For the text-containing cell, return its midpoint in [x, y] coordinate format. 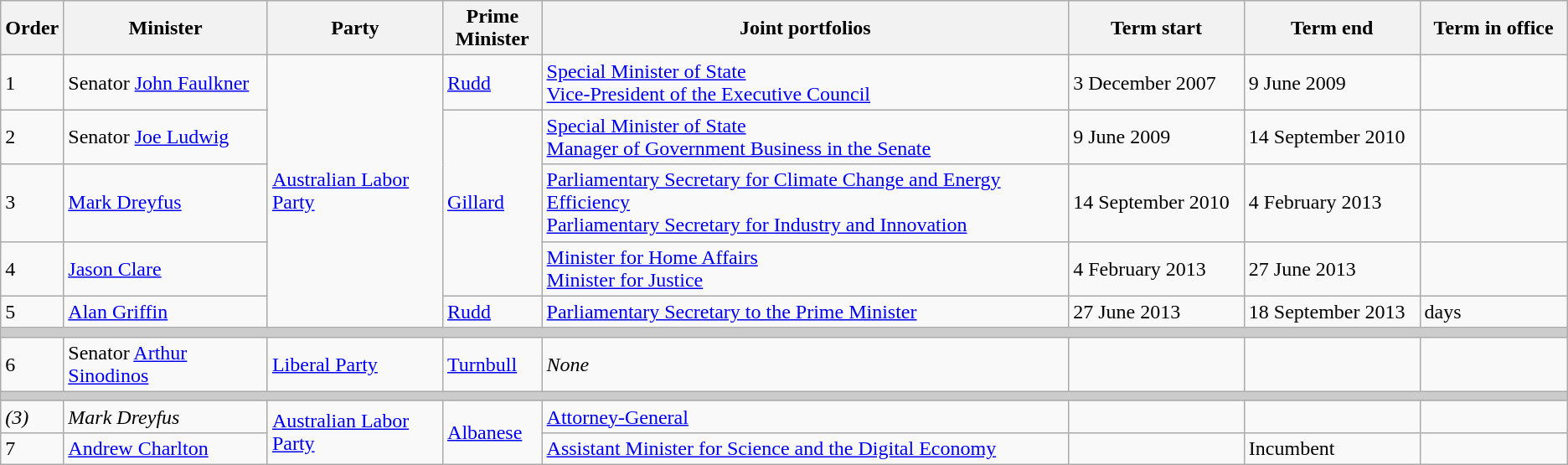
3 [32, 203]
None [806, 364]
Gillard [493, 203]
Party [355, 28]
Minister [166, 28]
Prime Minister [493, 28]
Minister for Home AffairsMinister for Justice [806, 268]
7 [32, 448]
Special Minister of StateManager of Government Business in the Senate [806, 137]
Senator John Faulkner [166, 82]
Parliamentary Secretary to the Prime Minister [806, 312]
Order [32, 28]
18 September 2013 [1332, 312]
4 [32, 268]
Special Minister of StateVice-President of the Executive Council [806, 82]
Attorney-General [806, 416]
3 December 2007 [1157, 82]
Senator Joe Ludwig [166, 137]
Liberal Party [355, 364]
1 [32, 82]
Assistant Minister for Science and the Digital Economy [806, 448]
2 [32, 137]
Alan Griffin [166, 312]
Incumbent [1332, 448]
Andrew Charlton [166, 448]
Parliamentary Secretary for Climate Change and Energy EfficiencyParliamentary Secretary for Industry and Innovation [806, 203]
Term in office [1493, 28]
5 [32, 312]
Joint portfolios [806, 28]
Term end [1332, 28]
Albanese [493, 432]
6 [32, 364]
Jason Clare [166, 268]
days [1493, 312]
Senator Arthur Sinodinos [166, 364]
Term start [1157, 28]
(3) [32, 416]
Turnbull [493, 364]
